Return [x, y] of the center of cell containing provided text 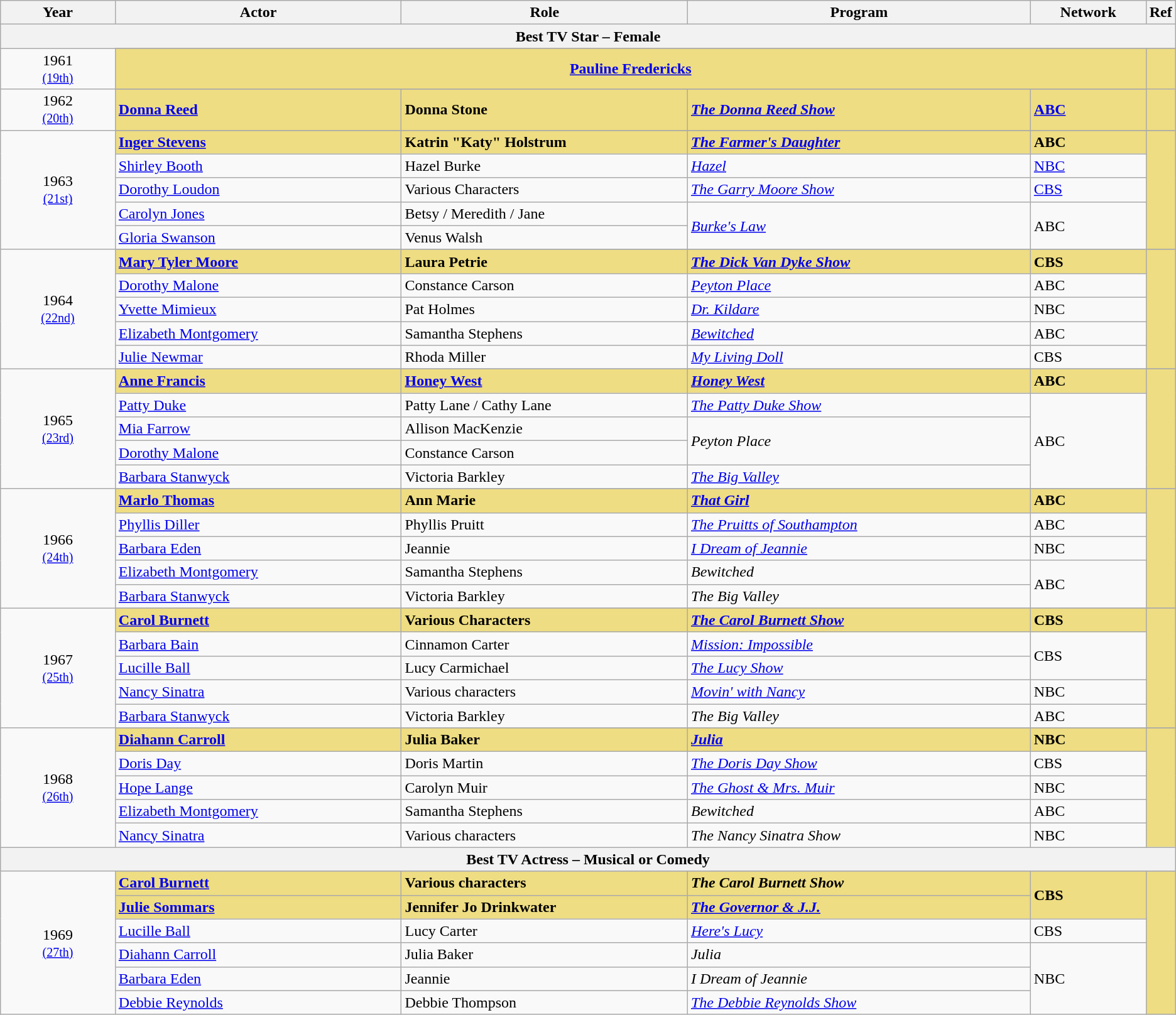
Mia Farrow [258, 429]
Betsy / Meredith / Jane [544, 214]
Allison MacKenzie [544, 429]
Carolyn Muir [544, 788]
The Dick Van Dyke Show [859, 261]
1964 (22nd) [58, 309]
Laura Petrie [544, 261]
Doris Martin [544, 764]
1968 (26th) [58, 788]
1966 (24th) [58, 548]
The Lucy Show [859, 668]
Phyllis Pruitt [544, 524]
Pauline Fredericks [631, 69]
The Patty Duke Show [859, 405]
Dorothy Loudon [258, 190]
1963 (21st) [58, 190]
Yvette Mimieux [258, 309]
Anne Francis [258, 381]
Patty Lane / Cathy Lane [544, 405]
The Pruitts of Southampton [859, 524]
Network [1088, 13]
Best TV Star – Female [588, 36]
Dr. Kildare [859, 309]
Phyllis Diller [258, 524]
Marlo Thomas [258, 501]
Movin' with Nancy [859, 692]
My Living Doll [859, 357]
1961 (19th) [58, 69]
Hazel [859, 166]
Hope Lange [258, 788]
Role [544, 13]
The Nancy Sinatra Show [859, 835]
Ref [1161, 13]
Program [859, 13]
Venus Walsh [544, 237]
1967 (25th) [58, 668]
1969 (27th) [58, 943]
The Debbie Reynolds Show [859, 1002]
Jennifer Jo Drinkwater [544, 907]
Donna Stone [544, 109]
Mary Tyler Moore [258, 261]
Katrin "Katy" Holstrum [544, 142]
Best TV Actress – Musical or Comedy [588, 859]
Mission: Impossible [859, 644]
Ann Marie [544, 501]
The Donna Reed Show [859, 109]
Patty Duke [258, 405]
That Girl [859, 501]
Here's Lucy [859, 931]
Doris Day [258, 764]
Carolyn Jones [258, 214]
The Ghost & Mrs. Muir [859, 788]
The Doris Day Show [859, 764]
Gloria Swanson [258, 237]
Actor [258, 13]
Rhoda Miller [544, 357]
Julie Newmar [258, 357]
Shirley Booth [258, 166]
Debbie Thompson [544, 1002]
Julie Sommars [258, 907]
Lucy Carter [544, 931]
1962 (20th) [58, 109]
The Farmer's Daughter [859, 142]
The Governor & J.J. [859, 907]
Debbie Reynolds [258, 1002]
The Garry Moore Show [859, 190]
Pat Holmes [544, 309]
Lucy Carmichael [544, 668]
Year [58, 13]
Hazel Burke [544, 166]
Barbara Bain [258, 644]
Donna Reed [258, 109]
Burke's Law [859, 225]
Inger Stevens [258, 142]
1965 (23rd) [58, 429]
Cinnamon Carter [544, 644]
